Return [X, Y] of the center of cell containing provided text 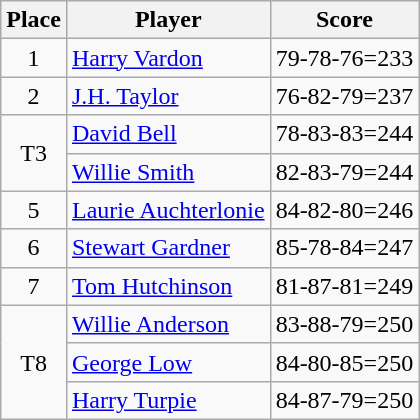
83-88-79=250 [344, 324]
84-82-80=246 [344, 210]
85-78-84=247 [344, 248]
Willie Smith [168, 172]
84-87-79=250 [344, 400]
David Bell [168, 134]
T8 [34, 362]
Harry Vardon [168, 58]
Laurie Auchterlonie [168, 210]
76-82-79=237 [344, 96]
78-83-83=244 [344, 134]
1 [34, 58]
T3 [34, 153]
82-83-79=244 [344, 172]
Player [168, 20]
J.H. Taylor [168, 96]
7 [34, 286]
81-87-81=249 [344, 286]
79-78-76=233 [344, 58]
6 [34, 248]
George Low [168, 362]
2 [34, 96]
5 [34, 210]
Stewart Gardner [168, 248]
Score [344, 20]
Tom Hutchinson [168, 286]
Willie Anderson [168, 324]
Harry Turpie [168, 400]
Place [34, 20]
84-80-85=250 [344, 362]
